Scan for the cell matching the given text and deliver its [X, Y] coordinate at center. 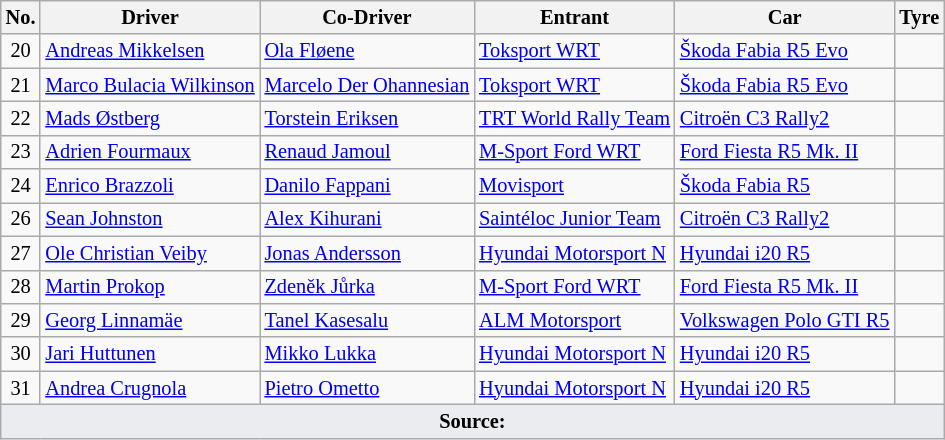
Danilo Fappani [368, 186]
30 [21, 354]
Jari Huttunen [150, 354]
20 [21, 51]
Renaud Jamoul [368, 152]
Zdeněk Jůrka [368, 287]
Jonas Andersson [368, 253]
Car [784, 17]
26 [21, 219]
Movisport [574, 186]
Ola Fløene [368, 51]
Marcelo Der Ohannesian [368, 85]
Torstein Eriksen [368, 118]
Tyre [919, 17]
Adrien Fourmaux [150, 152]
28 [21, 287]
23 [21, 152]
Ole Christian Veiby [150, 253]
Sean Johnston [150, 219]
Andreas Mikkelsen [150, 51]
Entrant [574, 17]
27 [21, 253]
ALM Motorsport [574, 320]
Andrea Crugnola [150, 388]
Saintéloc Junior Team [574, 219]
Source: [472, 421]
Škoda Fabia R5 [784, 186]
21 [21, 85]
Marco Bulacia Wilkinson [150, 85]
Georg Linnamäe [150, 320]
Alex Kihurani [368, 219]
TRT World Rally Team [574, 118]
22 [21, 118]
31 [21, 388]
Mikko Lukka [368, 354]
Tanel Kasesalu [368, 320]
Enrico Brazzoli [150, 186]
24 [21, 186]
Mads Østberg [150, 118]
Co-Driver [368, 17]
Pietro Ometto [368, 388]
29 [21, 320]
Volkswagen Polo GTI R5 [784, 320]
Martin Prokop [150, 287]
Driver [150, 17]
No. [21, 17]
